Detect which cell encompasses the target text, then output its (x, y) center coordinate. 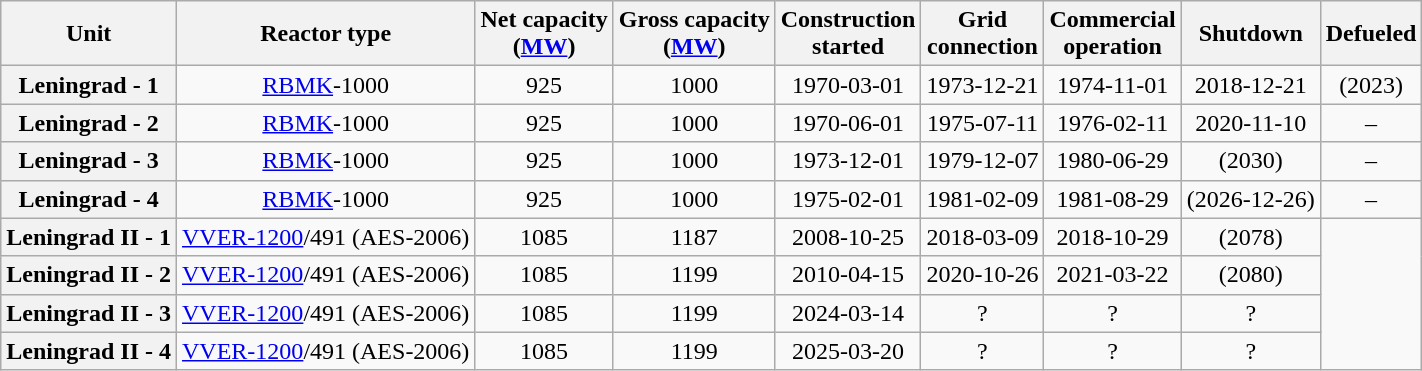
Unit (89, 34)
2018-12-21 (1250, 85)
1980-06-29 (1112, 161)
2021-03-22 (1112, 275)
De­fuel­ed (1371, 34)
1187 (694, 237)
(2026-12-26) (1250, 199)
(2080) (1250, 275)
2025-03-20 (848, 351)
Net capacity(MW) (544, 34)
Gridconnection (982, 34)
Reactor type (326, 34)
1970-03-01 (848, 85)
(2078) (1250, 237)
Leningrad - 1 (89, 85)
2018-03-09 (982, 237)
Leningrad - 3 (89, 161)
2008-10-25 (848, 237)
1974-11-01 (1112, 85)
1981-02-09 (982, 199)
2024-03-14 (848, 313)
Constructionstarted (848, 34)
1975-07-11 (982, 123)
1979-12-07 (982, 161)
1976-02-11 (1112, 123)
1970-06-01 (848, 123)
2020-10-26 (982, 275)
(2023) (1371, 85)
2010-04-15 (848, 275)
1975-02-01 (848, 199)
2018-10-29 (1112, 237)
2020-11-10 (1250, 123)
1973-12-01 (848, 161)
Leningrad II - 4 (89, 351)
(2030) (1250, 161)
Leningrad II - 1 (89, 237)
Commercialoperation (1112, 34)
Leningrad - 4 (89, 199)
Leningrad II - 2 (89, 275)
Leningrad - 2 (89, 123)
1973-12-21 (982, 85)
1981-08-29 (1112, 199)
Leningrad II - 3 (89, 313)
Gross capacity(MW) (694, 34)
Shutdown (1250, 34)
